Find where the given text appears and provide that cell's center as [X, Y] coordinate. 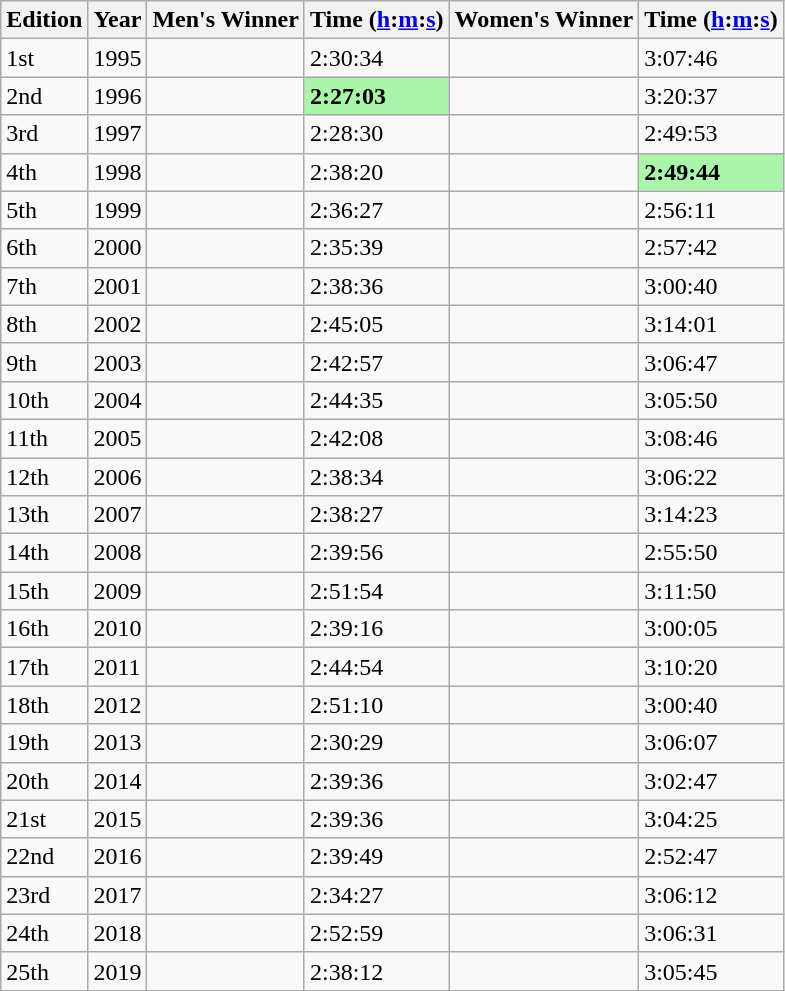
16th [44, 629]
2:35:39 [376, 248]
4th [44, 172]
2005 [118, 438]
24th [44, 933]
2:56:11 [712, 210]
6th [44, 248]
2:38:12 [376, 971]
Men's Winner [226, 20]
2009 [118, 591]
2013 [118, 743]
3:14:01 [712, 324]
2017 [118, 895]
2:34:27 [376, 895]
2012 [118, 705]
2:39:49 [376, 857]
2:51:54 [376, 591]
19th [44, 743]
2006 [118, 477]
2:55:50 [712, 553]
7th [44, 286]
1998 [118, 172]
2:38:27 [376, 515]
9th [44, 362]
21st [44, 819]
2:49:44 [712, 172]
2:57:42 [712, 248]
2001 [118, 286]
17th [44, 667]
2016 [118, 857]
25th [44, 971]
3:11:50 [712, 591]
3:00:05 [712, 629]
15th [44, 591]
2:45:05 [376, 324]
3:20:37 [712, 96]
2:28:30 [376, 134]
Year [118, 20]
3:05:50 [712, 400]
2011 [118, 667]
23rd [44, 895]
2:30:34 [376, 58]
2:39:56 [376, 553]
2015 [118, 819]
12th [44, 477]
3:10:20 [712, 667]
3:04:25 [712, 819]
2019 [118, 971]
2002 [118, 324]
2:27:03 [376, 96]
2008 [118, 553]
20th [44, 781]
2:51:10 [376, 705]
3:06:47 [712, 362]
3:07:46 [712, 58]
2018 [118, 933]
3:08:46 [712, 438]
3:06:31 [712, 933]
8th [44, 324]
2:52:47 [712, 857]
Women's Winner [544, 20]
2007 [118, 515]
3:06:07 [712, 743]
2:36:27 [376, 210]
2:38:20 [376, 172]
2:39:16 [376, 629]
2:42:08 [376, 438]
3:02:47 [712, 781]
2010 [118, 629]
3:06:22 [712, 477]
Edition [44, 20]
3:06:12 [712, 895]
1st [44, 58]
2:44:54 [376, 667]
2:30:29 [376, 743]
2:52:59 [376, 933]
2:42:57 [376, 362]
2000 [118, 248]
2003 [118, 362]
1996 [118, 96]
10th [44, 400]
1999 [118, 210]
1997 [118, 134]
5th [44, 210]
3:14:23 [712, 515]
11th [44, 438]
14th [44, 553]
2:44:35 [376, 400]
2014 [118, 781]
2:49:53 [712, 134]
22nd [44, 857]
18th [44, 705]
2:38:34 [376, 477]
13th [44, 515]
1995 [118, 58]
2004 [118, 400]
2:38:36 [376, 286]
3:05:45 [712, 971]
3rd [44, 134]
2nd [44, 96]
